Detect which cell encompasses the target text, then output its [X, Y] center coordinate. 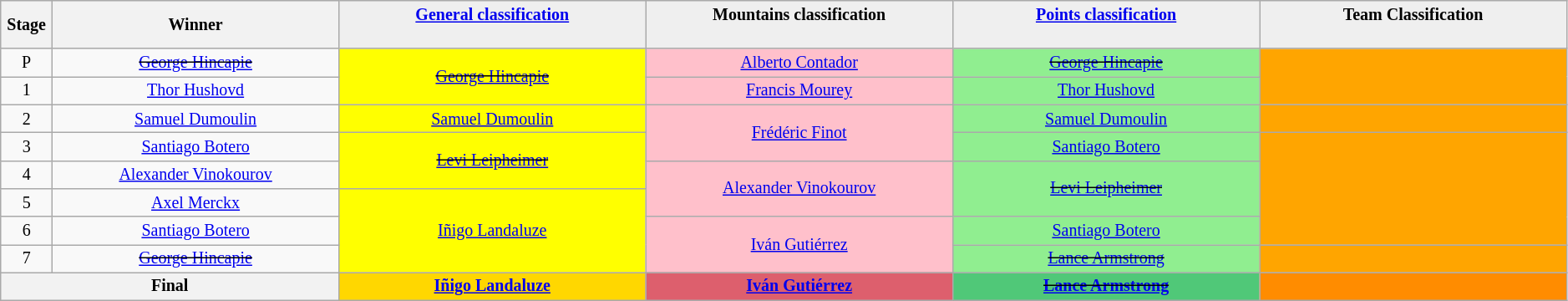
Alberto Contador [799, 64]
7 [27, 259]
Winner [195, 25]
1 [27, 90]
Team Classification [1413, 25]
Axel Merckx [195, 202]
2 [27, 119]
5 [27, 202]
Points classification [1106, 25]
4 [27, 174]
3 [27, 147]
Francis Mourey [799, 90]
Final [170, 286]
General classification [493, 25]
P [27, 64]
Frédéric Finot [799, 132]
Stage [27, 25]
6 [27, 231]
Mountains classification [799, 25]
